Return the (X, Y) coordinate for the center point of the cell that contains the specified text.  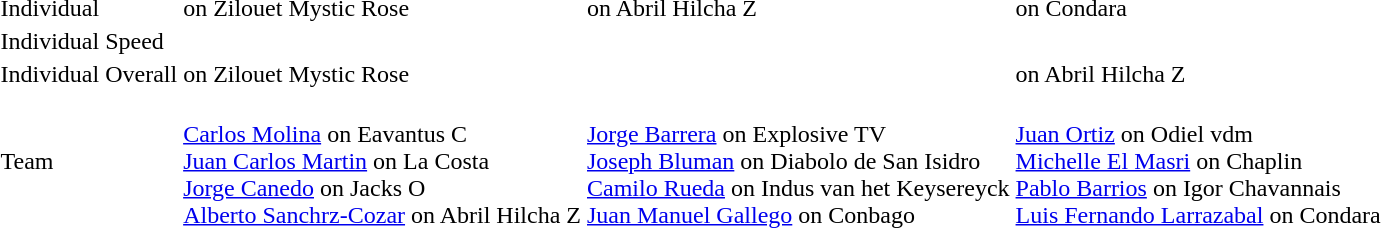
on Zilouet Mystic Rose (382, 74)
